Return the (X, Y) coordinate for the center point of the cell that contains the specified text.  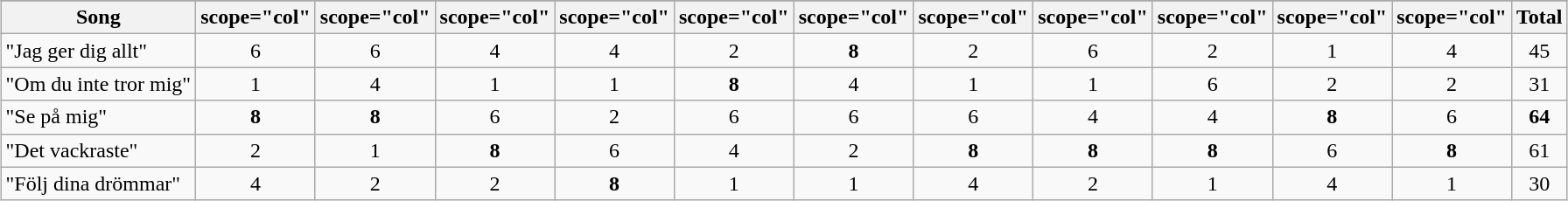
31 (1539, 84)
"Se på mig" (98, 117)
"Det vackraste" (98, 150)
Song (98, 17)
45 (1539, 51)
64 (1539, 117)
"Jag ger dig allt" (98, 51)
Total (1539, 17)
61 (1539, 150)
"Om du inte tror mig" (98, 84)
30 (1539, 184)
"Följ dina drömmar" (98, 184)
